Output the (x, y) coordinate of the center of the cell containing the given text.  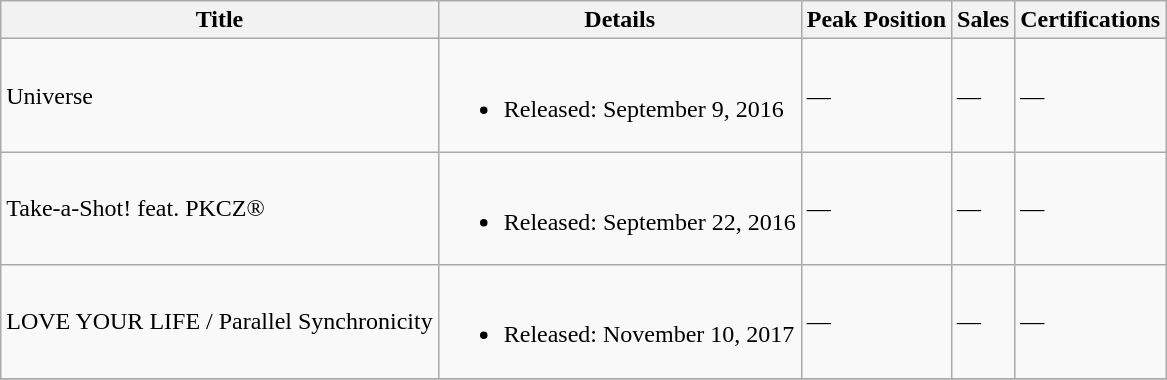
Take-a-Shot! feat. PKCZ® (220, 208)
Released: September 22, 2016 (620, 208)
Sales (984, 20)
Peak Position (876, 20)
Details (620, 20)
Title (220, 20)
Certifications (1090, 20)
Universe (220, 96)
Released: November 10, 2017 (620, 322)
Released: September 9, 2016 (620, 96)
LOVE YOUR LIFE / Parallel Synchronicity (220, 322)
